Provide the [X, Y] coordinate of the cell's center where the given text is located.  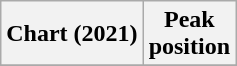
Peakposition [189, 34]
Chart (2021) [72, 34]
